Provide the [x, y] coordinate of the cell's center where the given text is located.  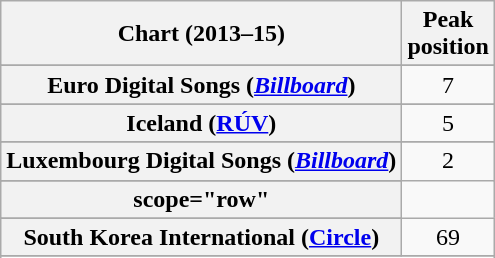
scope="row" [202, 199]
South Korea International (Circle) [202, 237]
Iceland (RÚV) [202, 123]
Luxembourg Digital Songs (Billboard) [202, 161]
Chart (2013–15) [202, 34]
Peakposition [448, 34]
5 [448, 123]
2 [448, 161]
69 [448, 237]
Euro Digital Songs (Billboard) [202, 85]
7 [448, 85]
